Detect which cell encompasses the target text, then output its [x, y] center coordinate. 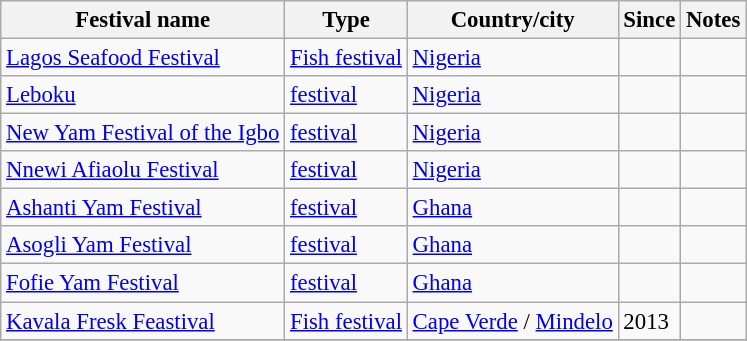
Festival name [143, 20]
Fofie Yam Festival [143, 283]
2013 [650, 321]
Nnewi Afiaolu Festival [143, 170]
Lagos Seafood Festival [143, 58]
Notes [714, 20]
Ashanti Yam Festival [143, 208]
Asogli Yam Festival [143, 245]
Leboku [143, 95]
Kavala Fresk Feastival [143, 321]
New Yam Festival of the Igbo [143, 133]
Cape Verde / Mindelo [512, 321]
Country/city [512, 20]
Type [346, 20]
Since [650, 20]
